Return the [x, y] coordinate for the center point of the cell that contains the specified text.  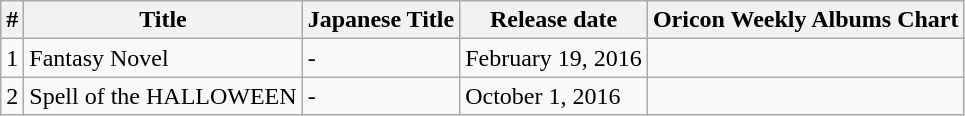
Oricon Weekly Albums Chart [806, 20]
# [12, 20]
2 [12, 96]
1 [12, 58]
Fantasy Novel [163, 58]
Japanese Title [381, 20]
Release date [554, 20]
Title [163, 20]
Spell of the HALLOWEEN [163, 96]
October 1, 2016 [554, 96]
February 19, 2016 [554, 58]
